Capture the cell that displays the provided text and extract its (X, Y) central coordinate. 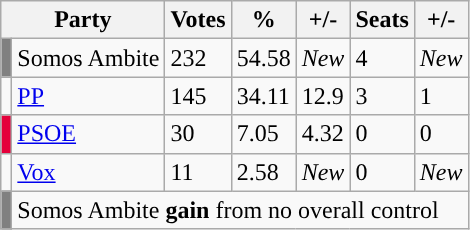
3 (382, 96)
1 (441, 96)
Vox (88, 172)
% (264, 20)
11 (198, 172)
54.58 (264, 58)
PP (88, 96)
Somos Ambite gain from no overall control (240, 210)
Votes (198, 20)
4.32 (323, 134)
PSOE (88, 134)
145 (198, 96)
30 (198, 134)
34.11 (264, 96)
232 (198, 58)
2.58 (264, 172)
Party (83, 20)
12.9 (323, 96)
7.05 (264, 134)
Somos Ambite (88, 58)
4 (382, 58)
Seats (382, 20)
